Extract the (X, Y) coordinate from the center of the cell holding the provided text.  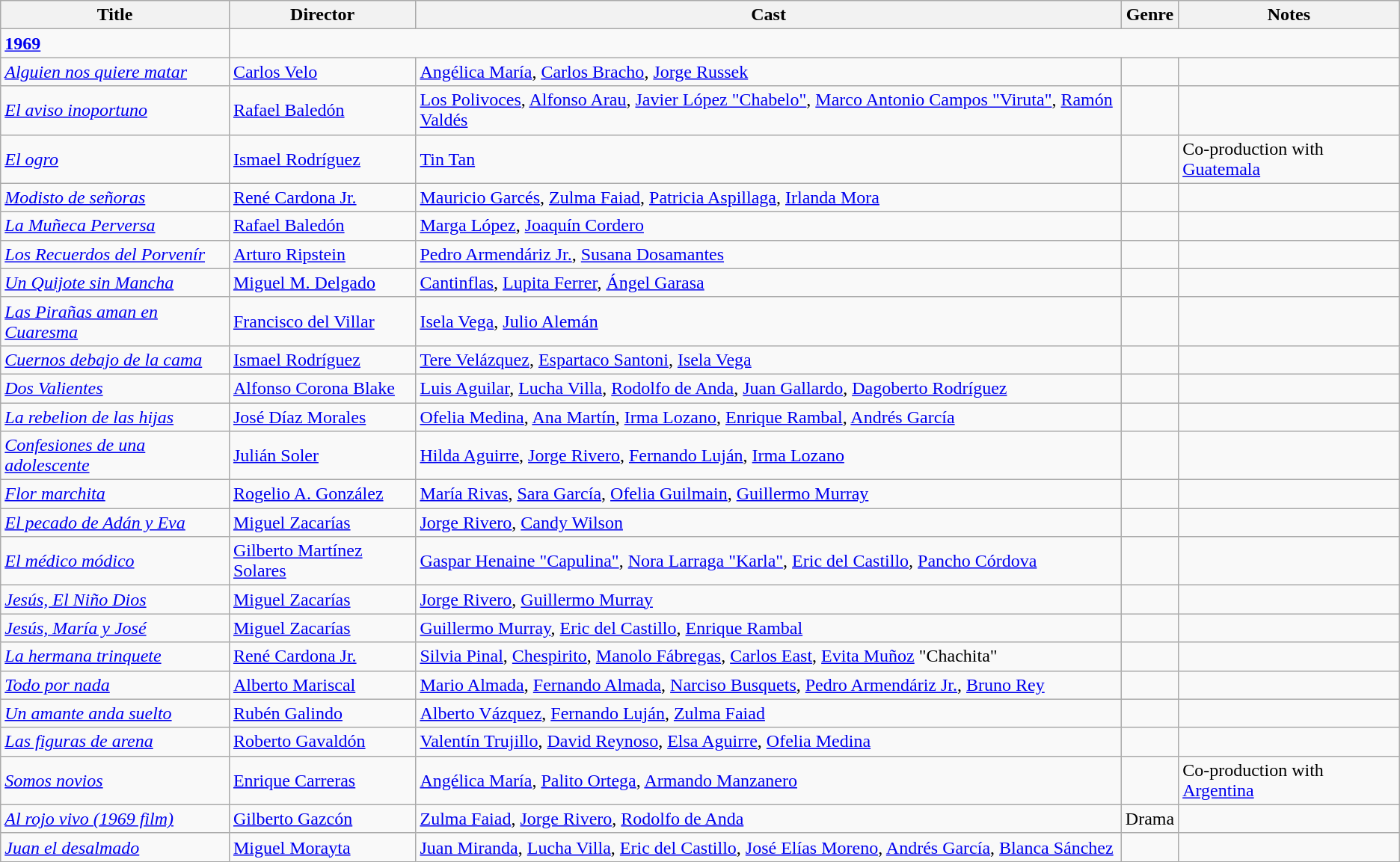
Confesiones de una adolescente (115, 456)
1969 (115, 43)
Mauricio Garcés, Zulma Faiad, Patricia Aspillaga, Irlanda Mora (769, 197)
Silvia Pinal, Chespirito, Manolo Fábregas, Carlos East, Evita Muñoz "Chachita" (769, 656)
Enrique Carreras (322, 781)
Alguien nos quiere matar (115, 72)
Cantinflas, Lupita Ferrer, Ángel Garasa (769, 283)
La hermana trinquete (115, 656)
Todo por nada (115, 685)
Arturo Ripstein (322, 254)
Cuernos debajo de la cama (115, 360)
Las figuras de arena (115, 742)
Julián Soler (322, 456)
El pecado de Adán y Eva (115, 523)
Miguel Morayta (322, 847)
La rebelion de las hijas (115, 416)
Flor marchita (115, 494)
Valentín Trujillo, David Reynoso, Elsa Aguirre, Ofelia Medina (769, 742)
Ofelia Medina, Ana Martín, Irma Lozano, Enrique Rambal, Andrés García (769, 416)
El ogro (115, 158)
Title (115, 15)
Director (322, 15)
Jorge Rivero, Guillermo Murray (769, 600)
Luis Aguilar, Lucha Villa, Rodolfo de Anda, Juan Gallardo, Dagoberto Rodríguez (769, 388)
Marga López, Joaquín Cordero (769, 226)
Mario Almada, Fernando Almada, Narciso Busquets, Pedro Armendáriz Jr., Bruno Rey (769, 685)
Al rojo vivo (1969 film) (115, 819)
Tere Velázquez, Espartaco Santoni, Isela Vega (769, 360)
Alfonso Corona Blake (322, 388)
Roberto Gavaldón (322, 742)
Genre (1149, 15)
Jesús, El Niño Dios (115, 600)
Los Polivoces, Alfonso Arau, Javier López "Chabelo", Marco Antonio Campos "Viruta", Ramón Valdés (769, 111)
Modisto de señoras (115, 197)
Los Recuerdos del Porvenír (115, 254)
Francisco del Villar (322, 321)
Guillermo Murray, Eric del Castillo, Enrique Rambal (769, 628)
Alberto Vázquez, Fernando Luján, Zulma Faiad (769, 713)
Rogelio A. González (322, 494)
Un Quijote sin Mancha (115, 283)
Tin Tan (769, 158)
Co-production with Argentina (1289, 781)
El aviso inoportuno (115, 111)
Carlos Velo (322, 72)
Jorge Rivero, Candy Wilson (769, 523)
Zulma Faiad, Jorge Rivero, Rodolfo de Anda (769, 819)
Drama (1149, 819)
Angélica María, Carlos Bracho, Jorge Russek (769, 72)
Notes (1289, 15)
José Díaz Morales (322, 416)
Jesús, María y José (115, 628)
Gilberto Martínez Solares (322, 561)
El médico módico (115, 561)
Alberto Mariscal (322, 685)
Rubén Galindo (322, 713)
Isela Vega, Julio Alemán (769, 321)
Juan el desalmado (115, 847)
Somos novios (115, 781)
Cast (769, 15)
Gilberto Gazcón (322, 819)
Co-production with Guatemala (1289, 158)
Gaspar Henaine "Capulina", Nora Larraga "Karla", Eric del Castillo, Pancho Córdova (769, 561)
Miguel M. Delgado (322, 283)
Las Pirañas aman en Cuaresma (115, 321)
Angélica María, Palito Ortega, Armando Manzanero (769, 781)
Un amante anda suelto (115, 713)
Hilda Aguirre, Jorge Rivero, Fernando Luján, Irma Lozano (769, 456)
Dos Valientes (115, 388)
La Muñeca Perversa (115, 226)
Juan Miranda, Lucha Villa, Eric del Castillo, José Elías Moreno, Andrés García, Blanca Sánchez (769, 847)
María Rivas, Sara García, Ofelia Guilmain, Guillermo Murray (769, 494)
Pedro Armendáriz Jr., Susana Dosamantes (769, 254)
